Pinpoint the cell where the given text exists, returning its (x, y) midpoint coordinate. 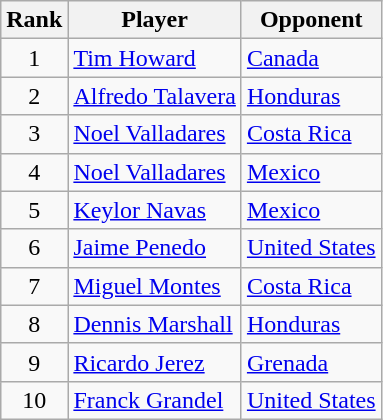
4 (34, 172)
7 (34, 286)
Grenada (311, 362)
Player (155, 20)
10 (34, 400)
8 (34, 324)
Alfredo Talavera (155, 96)
Miguel Montes (155, 286)
5 (34, 210)
Rank (34, 20)
Dennis Marshall (155, 324)
Canada (311, 58)
2 (34, 96)
9 (34, 362)
6 (34, 248)
1 (34, 58)
3 (34, 134)
Ricardo Jerez (155, 362)
Franck Grandel (155, 400)
Keylor Navas (155, 210)
Jaime Penedo (155, 248)
Opponent (311, 20)
Tim Howard (155, 58)
